For the text-containing cell, return its midpoint in [X, Y] coordinate format. 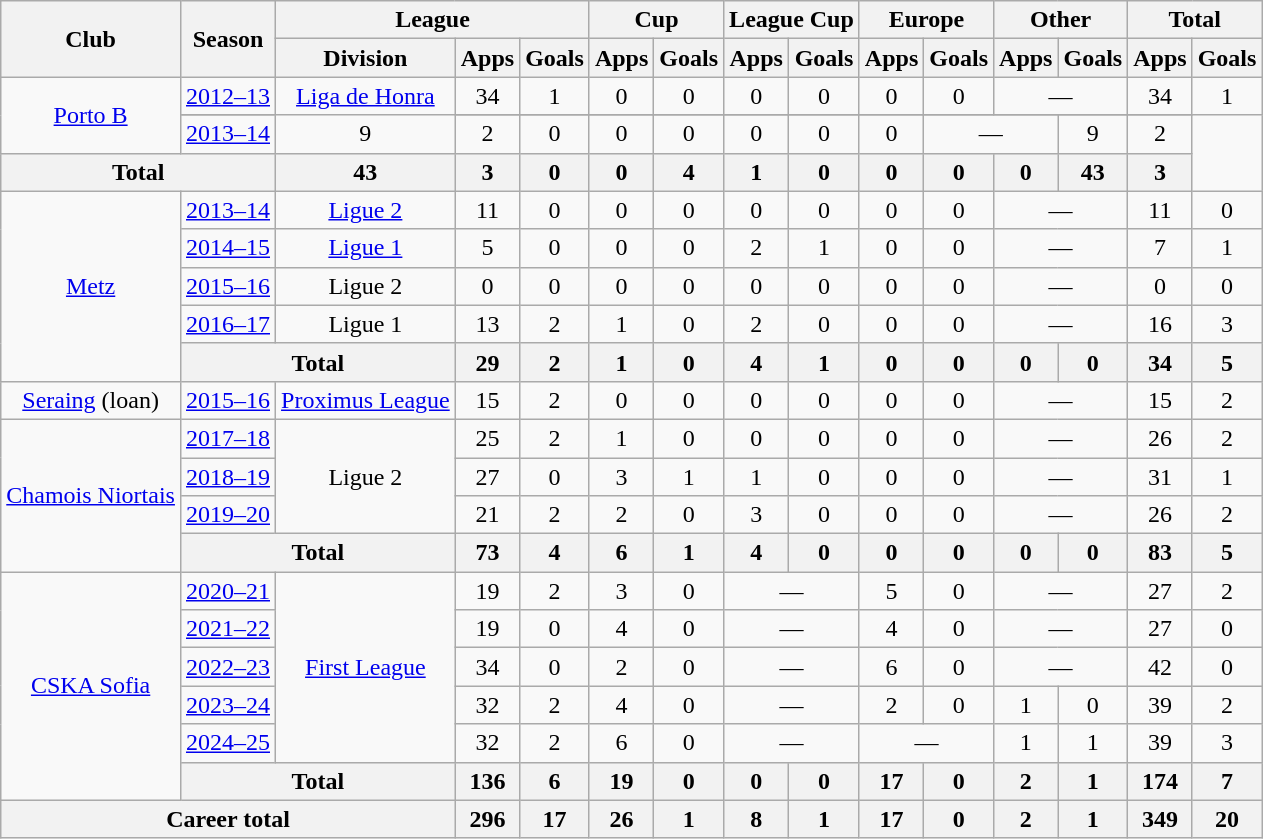
Cup [656, 20]
2023–24 [228, 705]
League Cup [792, 20]
42 [1160, 667]
8 [756, 819]
174 [1160, 781]
296 [487, 819]
Club [91, 39]
Seraing (loan) [91, 400]
2021–22 [228, 629]
21 [487, 515]
136 [487, 781]
2020–21 [228, 591]
First League [366, 667]
25 [487, 438]
20 [1227, 819]
Metz [91, 286]
Europe [926, 20]
2012–13 [228, 96]
Other [1061, 20]
16 [1160, 324]
Division [366, 58]
Season [228, 39]
2018–19 [228, 477]
31 [1160, 477]
2019–20 [228, 515]
Proximus League [366, 400]
League [433, 20]
Porto B [91, 115]
2014–15 [228, 248]
2017–18 [228, 438]
2022–23 [228, 667]
Liga de Honra [366, 96]
83 [1160, 553]
73 [487, 553]
2016–17 [228, 324]
29 [487, 362]
349 [1160, 819]
2024–25 [228, 743]
CSKA Sofia [91, 686]
13 [487, 324]
Career total [228, 819]
Chamois Niortais [91, 495]
